Pinpoint the cell where the given text exists, returning its (x, y) midpoint coordinate. 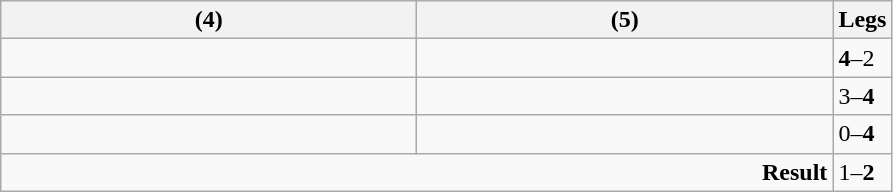
(4) (209, 20)
3–4 (862, 96)
(5) (625, 20)
Result (417, 172)
Legs (862, 20)
1–2 (862, 172)
4–2 (862, 58)
0–4 (862, 134)
